Output the (x, y) coordinate of the center of the cell containing the given text.  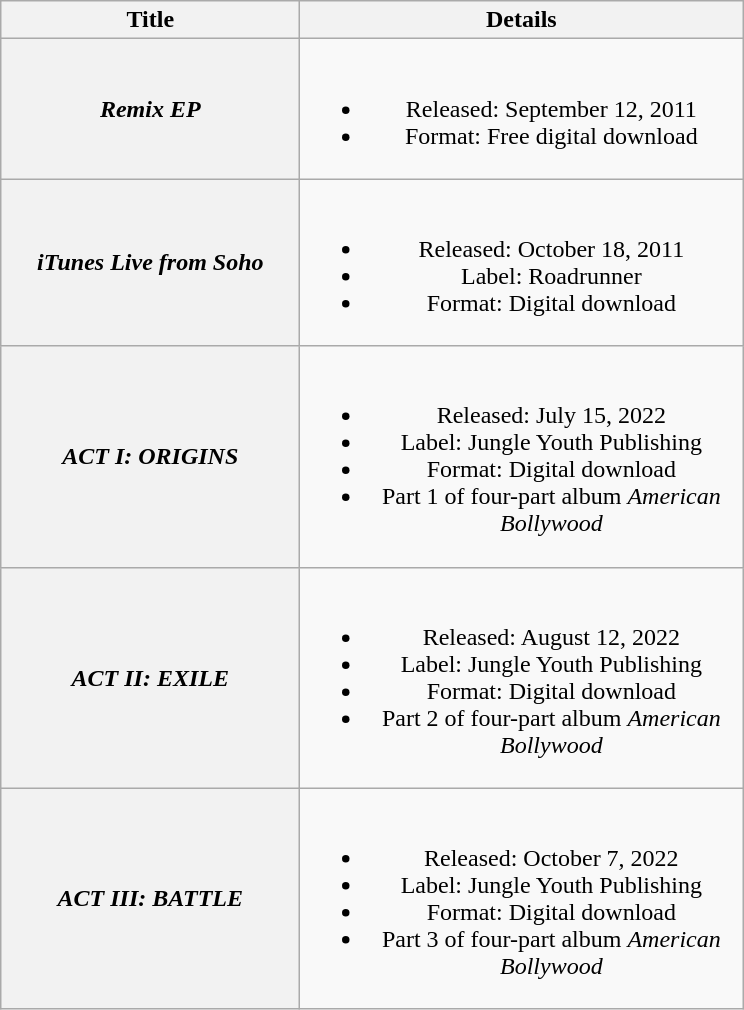
Remix EP (150, 109)
Released: August 12, 2022Label: Jungle Youth PublishingFormat: Digital downloadPart 2 of four-part album American Bollywood (522, 678)
ACT II: EXILE (150, 678)
ACT I: ORIGINS (150, 456)
Title (150, 20)
Released: July 15, 2022Label: Jungle Youth PublishingFormat: Digital downloadPart 1 of four-part album American Bollywood (522, 456)
Released: October 18, 2011Label: RoadrunnerFormat: Digital download (522, 262)
Released: September 12, 2011Format: Free digital download (522, 109)
iTunes Live from Soho (150, 262)
Released: October 7, 2022Label: Jungle Youth PublishingFormat: Digital downloadPart 3 of four-part album American Bollywood (522, 898)
Details (522, 20)
ACT III: BATTLE (150, 898)
